Output the (x, y) coordinate of the center of the cell containing the given text.  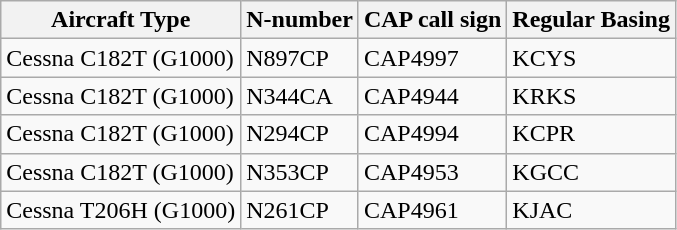
CAP4961 (432, 210)
CAP4953 (432, 172)
KCYS (592, 58)
Cessna T206H (G1000) (121, 210)
KCPR (592, 134)
N-number (300, 20)
N344CA (300, 96)
N294CP (300, 134)
N353CP (300, 172)
N897CP (300, 58)
CAP4997 (432, 58)
N261CP (300, 210)
CAP call sign (432, 20)
KRKS (592, 96)
CAP4944 (432, 96)
Aircraft Type (121, 20)
KJAC (592, 210)
KGCC (592, 172)
Regular Basing (592, 20)
CAP4994 (432, 134)
